Extract the (x, y) coordinate from the center of the cell holding the provided text.  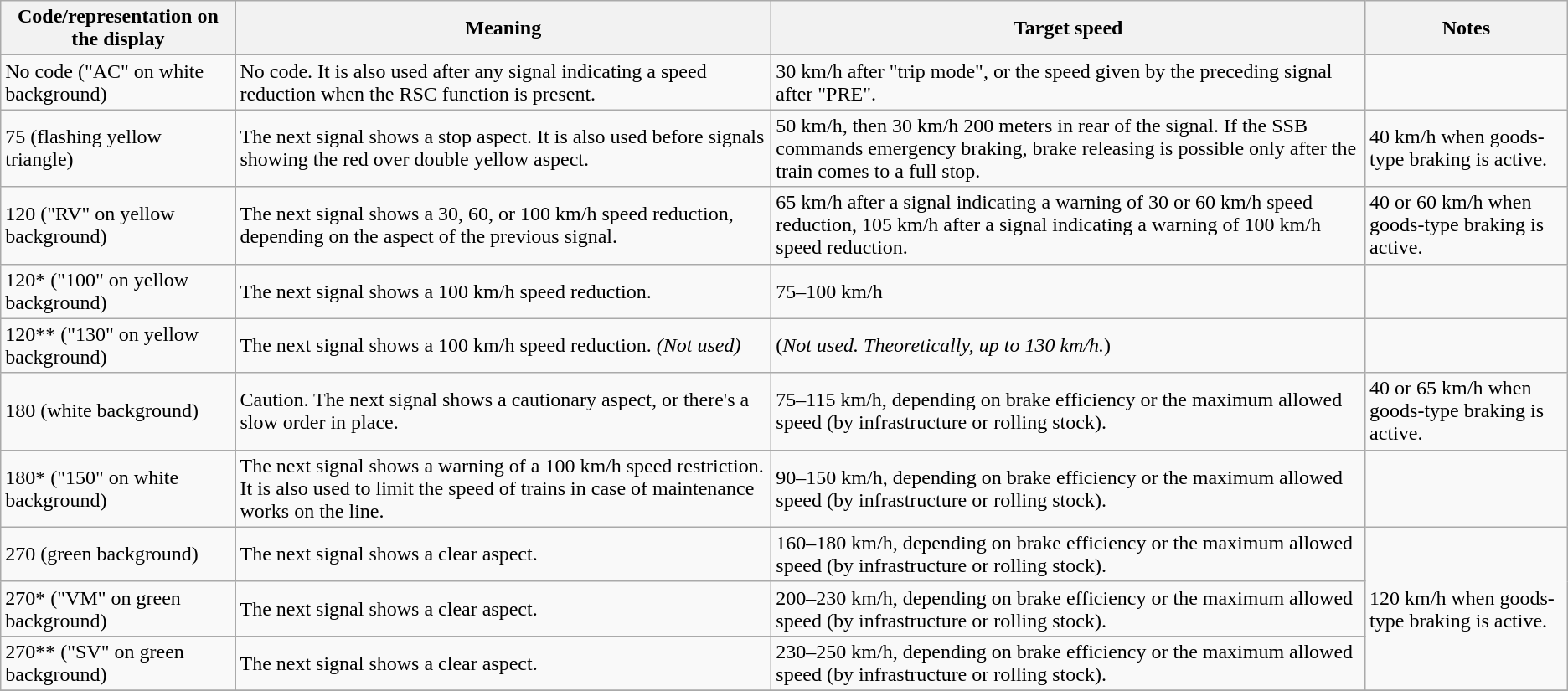
30 km/h after "trip mode", or the speed given by the preceding signal after "PRE". (1069, 82)
No code ("AC" on white background) (118, 82)
The next signal shows a 100 km/h speed reduction. (503, 291)
90–150 km/h, depending on brake efficiency or the maximum allowed speed (by infrastructure or rolling stock). (1069, 488)
200–230 km/h, depending on brake efficiency or the maximum allowed speed (by infrastructure or rolling stock). (1069, 608)
75–100 km/h (1069, 291)
Meaning (503, 28)
75–115 km/h, depending on brake efficiency or the maximum allowed speed (by infrastructure or rolling stock). (1069, 411)
The next signal shows a 100 km/h speed reduction. (Not used) (503, 345)
270 (green background) (118, 554)
270** ("SV" on green background) (118, 663)
120 ("RV" on yellow background) (118, 225)
230–250 km/h, depending on brake efficiency or the maximum allowed speed (by infrastructure or rolling stock). (1069, 663)
Notes (1467, 28)
40 or 60 km/h when goods-type braking is active. (1467, 225)
(Not used. Theoretically, up to 130 km/h.) (1069, 345)
270* ("VM" on green background) (118, 608)
120* ("100" on yellow background) (118, 291)
120** ("130" on yellow background) (118, 345)
The next signal shows a stop aspect. It is also used before signals showing the red over double yellow aspect. (503, 148)
180* ("150" on white background) (118, 488)
Target speed (1069, 28)
The next signal shows a 30, 60, or 100 km/h speed reduction, depending on the aspect of the previous signal. (503, 225)
Code/representation on the display (118, 28)
120 km/h when goods-type braking is active. (1467, 608)
40 km/h when goods-type braking is active. (1467, 148)
160–180 km/h, depending on brake efficiency or the maximum allowed speed (by infrastructure or rolling stock). (1069, 554)
No code. It is also used after any signal indicating a speed reduction when the RSC function is present. (503, 82)
Caution. The next signal shows a cautionary aspect, or there's a slow order in place. (503, 411)
75 (flashing yellow triangle) (118, 148)
40 or 65 km/h when goods-type braking is active. (1467, 411)
180 (white background) (118, 411)
